Search for the cell housing the specified text and yield its (X, Y) center coordinate. 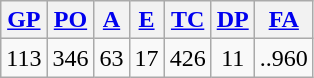
PO (70, 20)
GP (24, 20)
E (146, 20)
346 (70, 58)
11 (232, 58)
A (112, 20)
63 (112, 58)
DP (232, 20)
17 (146, 58)
FA (284, 20)
..960 (284, 58)
TC (188, 20)
426 (188, 58)
113 (24, 58)
